Scan for the cell matching the given text and deliver its [X, Y] coordinate at center. 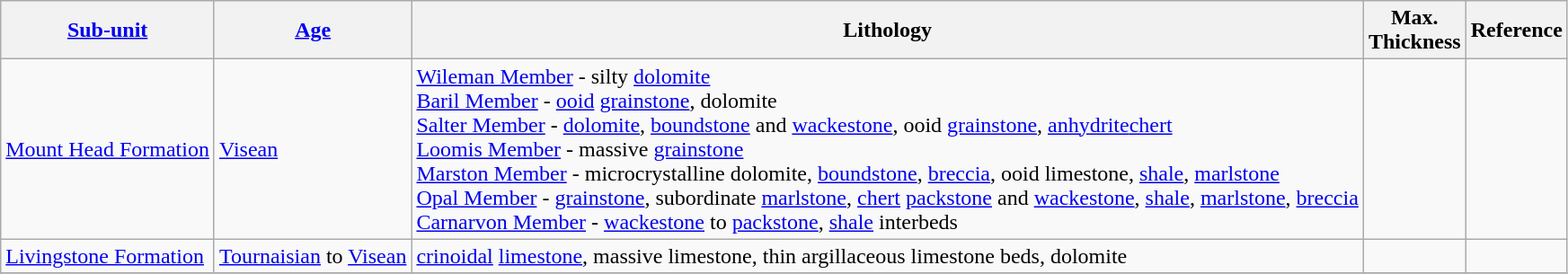
Livingstone Formation [108, 256]
Tournaisian to Visean [313, 256]
Lithology [888, 31]
crinoidal limestone, massive limestone, thin argillaceous limestone beds, dolomite [888, 256]
Sub-unit [108, 31]
Age [313, 31]
Max.Thickness [1414, 31]
Mount Head Formation [108, 149]
Reference [1517, 31]
Visean [313, 149]
